Search for the cell housing the specified text and yield its [x, y] center coordinate. 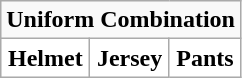
Jersey [130, 58]
Uniform Combination [121, 20]
Pants [204, 58]
Helmet [46, 58]
